Determine the (x, y) coordinate at the center of the cell enclosing the given text.  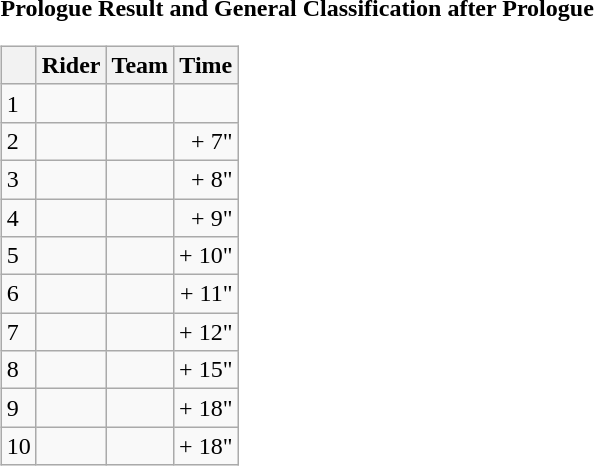
3 (18, 179)
Team (140, 65)
+ 9" (206, 217)
10 (18, 446)
8 (18, 370)
+ 11" (206, 294)
Rider (71, 65)
7 (18, 332)
Time (206, 65)
+ 7" (206, 141)
2 (18, 141)
+ 10" (206, 256)
6 (18, 294)
1 (18, 103)
9 (18, 408)
+ 8" (206, 179)
5 (18, 256)
+ 12" (206, 332)
+ 15" (206, 370)
4 (18, 217)
